Find where the given text appears and provide that cell's center as (x, y) coordinate. 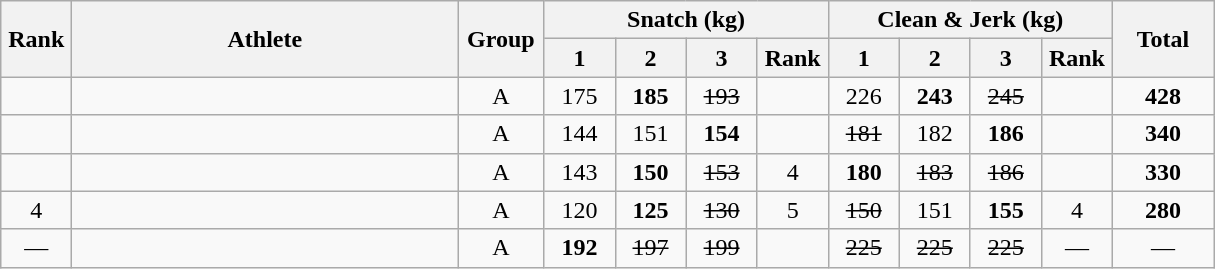
226 (864, 96)
125 (650, 210)
197 (650, 248)
153 (722, 172)
Total (1162, 39)
143 (580, 172)
181 (864, 134)
243 (934, 96)
Group (501, 39)
154 (722, 134)
Clean & Jerk (kg) (970, 20)
192 (580, 248)
199 (722, 248)
120 (580, 210)
340 (1162, 134)
180 (864, 172)
155 (1006, 210)
Snatch (kg) (686, 20)
175 (580, 96)
428 (1162, 96)
330 (1162, 172)
144 (580, 134)
Athlete (265, 39)
280 (1162, 210)
245 (1006, 96)
5 (792, 210)
183 (934, 172)
182 (934, 134)
130 (722, 210)
185 (650, 96)
193 (722, 96)
